Provide the (X, Y) coordinate of the cell's center where the given text is located.  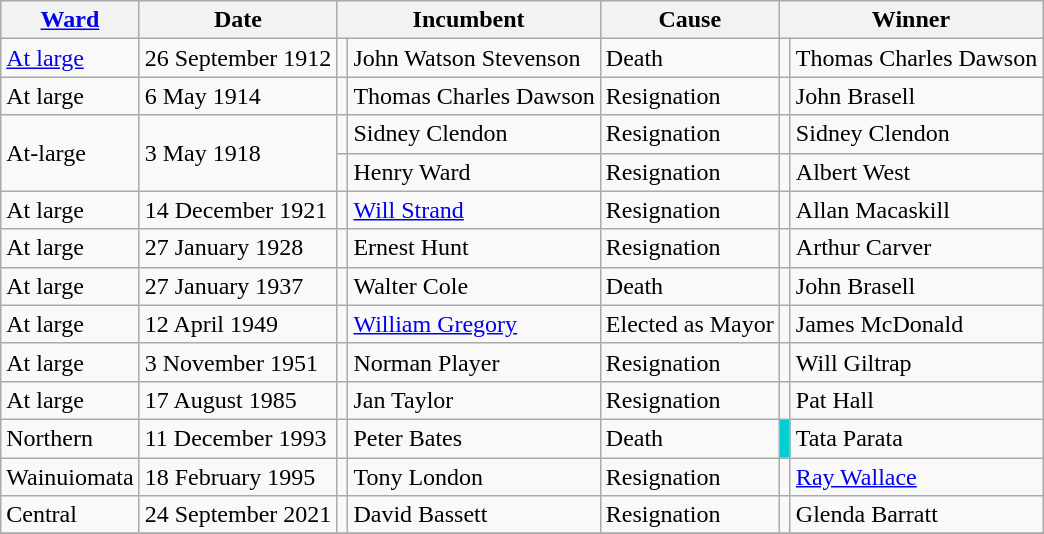
Ernest Hunt (474, 248)
William Gregory (474, 324)
14 December 1921 (238, 210)
Elected as Mayor (690, 324)
24 September 2021 (238, 515)
3 November 1951 (238, 362)
Cause (690, 20)
John Watson Stevenson (474, 58)
David Bassett (474, 515)
17 August 1985 (238, 400)
6 May 1914 (238, 96)
Norman Player (474, 362)
Pat Hall (916, 400)
Jan Taylor (474, 400)
Central (70, 515)
Ward (70, 20)
Tony London (474, 477)
11 December 1993 (238, 438)
Walter Cole (474, 286)
Allan Macaskill (916, 210)
3 May 1918 (238, 153)
James McDonald (916, 324)
Glenda Barratt (916, 515)
26 September 1912 (238, 58)
Albert West (916, 172)
At-large (70, 153)
Wainuiomata (70, 477)
Tata Parata (916, 438)
27 January 1928 (238, 248)
Will Strand (474, 210)
Incumbent (468, 20)
18 February 1995 (238, 477)
Northern (70, 438)
Peter Bates (474, 438)
Winner (910, 20)
Henry Ward (474, 172)
Will Giltrap (916, 362)
27 January 1937 (238, 286)
12 April 1949 (238, 324)
Arthur Carver (916, 248)
Ray Wallace (916, 477)
Date (238, 20)
